From the cell containing the given text, extract its center point as (x, y) coordinate. 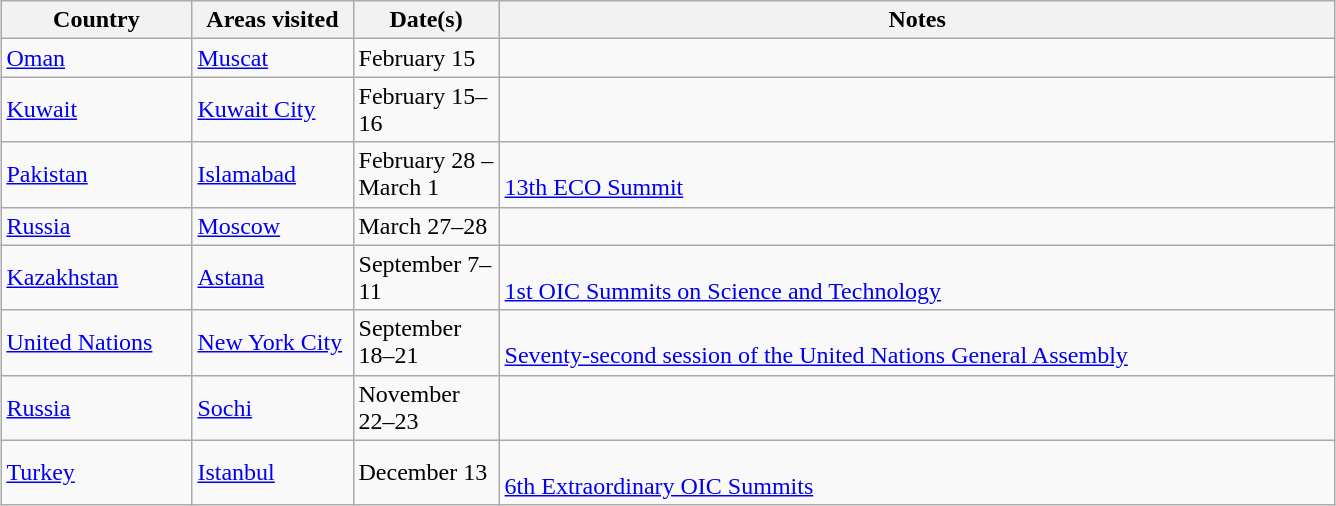
Kazakhstan (96, 278)
Oman (96, 58)
Istanbul (272, 472)
Pakistan (96, 174)
February 28 – March 1 (426, 174)
6th Extraordinary OIC Summits (917, 472)
New York City (272, 342)
Muscat (272, 58)
September 7–11 (426, 278)
Astana (272, 278)
Kuwait City (272, 110)
Turkey (96, 472)
Moscow (272, 226)
13th ECO Summit (917, 174)
United Nations (96, 342)
Seventy-second session of the United Nations General Assembly (917, 342)
Notes (917, 20)
March 27–28 (426, 226)
February 15 (426, 58)
Country (96, 20)
December 13 (426, 472)
November 22–23 (426, 408)
Kuwait (96, 110)
Sochi (272, 408)
1st OIC Summits on Science and Technology (917, 278)
Date(s) (426, 20)
Areas visited (272, 20)
September 18–21 (426, 342)
February 15–16 (426, 110)
Islamabad (272, 174)
